Extract the (X, Y) coordinate from the center of the cell holding the provided text.  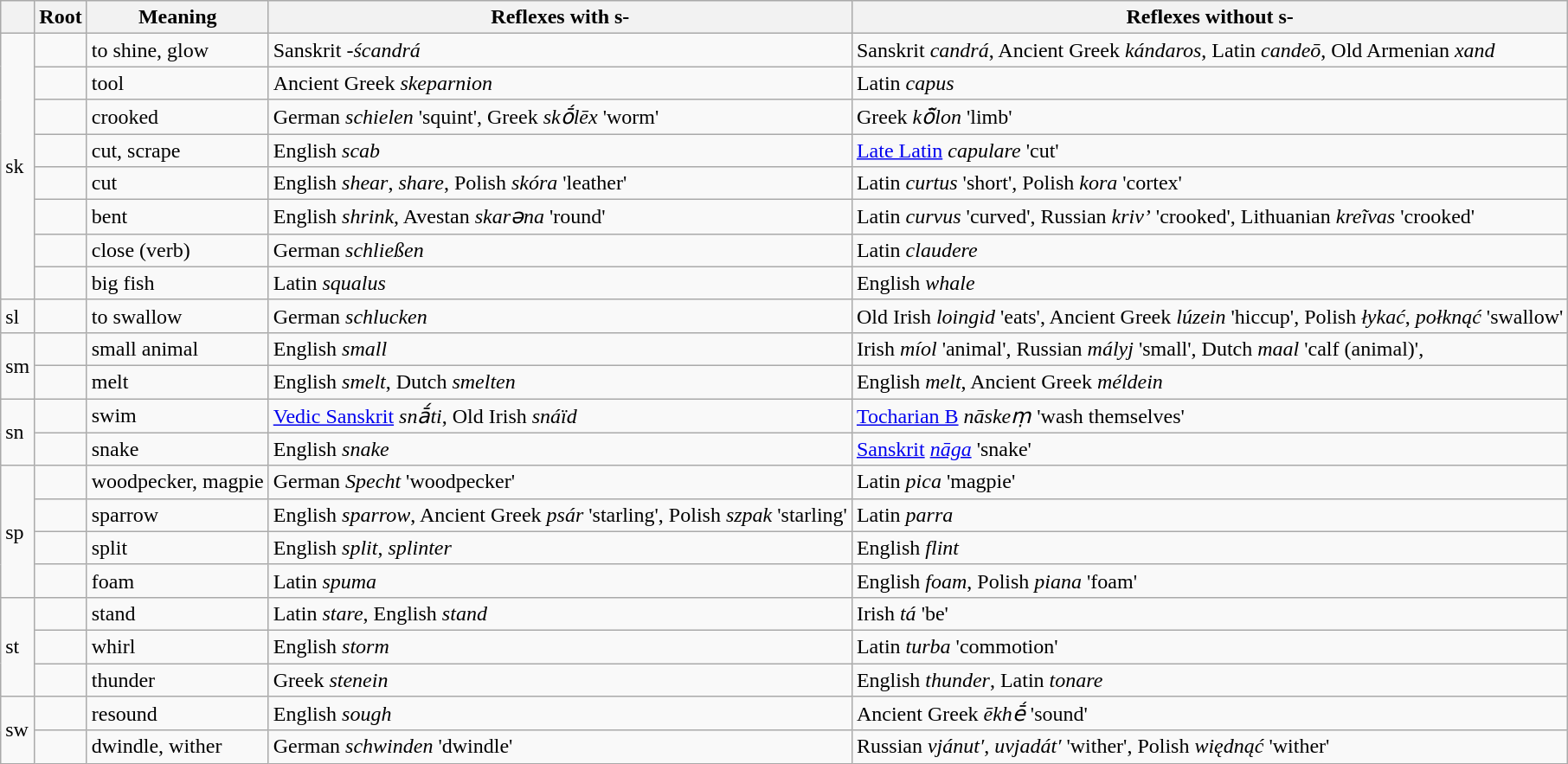
English storm (560, 646)
split (177, 548)
German schließen (560, 250)
English sparrow, Ancient Greek psár 'starling', Polish szpak 'starling' (560, 515)
sl (17, 316)
snake (177, 449)
dwindle, wither (177, 747)
Late Latin capulare 'cut' (1210, 150)
Latin stare, English stand (560, 613)
swim (177, 415)
Russian vjánut′, uvjadát′ 'wither', Polish więdnąć 'wither' (1210, 747)
English flint (1210, 548)
English sough (560, 714)
Greek stenein (560, 679)
woodpecker, magpie (177, 482)
cut, scrape (177, 150)
Vedic Sanskrit snā́ti, Old Irish snáïd (560, 415)
resound (177, 714)
crooked (177, 117)
whirl (177, 646)
Irish míol 'animal', Russian mályj 'small', Dutch maal 'calf (animal)', (1210, 349)
German Specht 'woodpecker' (560, 482)
cut (177, 183)
tool (177, 83)
Latin claudere (1210, 250)
to swallow (177, 316)
to shine, glow (177, 50)
English scab (560, 150)
Irish tá 'be' (1210, 613)
Meaning (177, 17)
English thunder, Latin tonare (1210, 679)
stand (177, 613)
English foam, Polish piana 'foam' (1210, 581)
st (17, 646)
Tocharian B nāskeṃ 'wash themselves' (1210, 415)
Latin squalus (560, 283)
Latin spuma (560, 581)
Sanskrit candrá, Ancient Greek kándaros, Latin candeō, Old Armenian xand (1210, 50)
big fish (177, 283)
Ancient Greek ēkhḗ 'sound' (1210, 714)
English snake (560, 449)
Old Irish loingid 'eats', Ancient Greek lúzein 'hiccup', Polish łykać, połknąć 'swallow' (1210, 316)
foam (177, 581)
Latin curvus 'curved', Russian kriv’ 'crooked', Lithuanian kreĩvas 'crooked' (1210, 217)
English shrink, Avestan skarəna 'round' (560, 217)
Latin parra (1210, 515)
English whale (1210, 283)
sn (17, 432)
Latin pica 'magpie' (1210, 482)
Latin turba 'commotion' (1210, 646)
Root (61, 17)
sm (17, 365)
English split, splinter (560, 548)
Latin curtus 'short', Polish kora 'cortex' (1210, 183)
sparrow (177, 515)
bent (177, 217)
melt (177, 382)
Sanskrit -ścandrá (560, 50)
Greek kō̃lon 'limb' (1210, 117)
sp (17, 531)
English smelt, Dutch smelten (560, 382)
Reflexes with s- (560, 17)
close (verb) (177, 250)
thunder (177, 679)
sw (17, 730)
Ancient Greek skeparnion (560, 83)
sk (17, 167)
English shear, share, Polish skóra 'leather' (560, 183)
Latin capus (1210, 83)
English melt, Ancient Greek méldein (1210, 382)
German schlucken (560, 316)
German schwinden 'dwindle' (560, 747)
German schielen 'squint', Greek skṓlēx 'worm' (560, 117)
English small (560, 349)
Sanskrit nāga 'snake' (1210, 449)
small animal (177, 349)
Reflexes without s- (1210, 17)
